Return (x, y) of the center of cell containing provided text 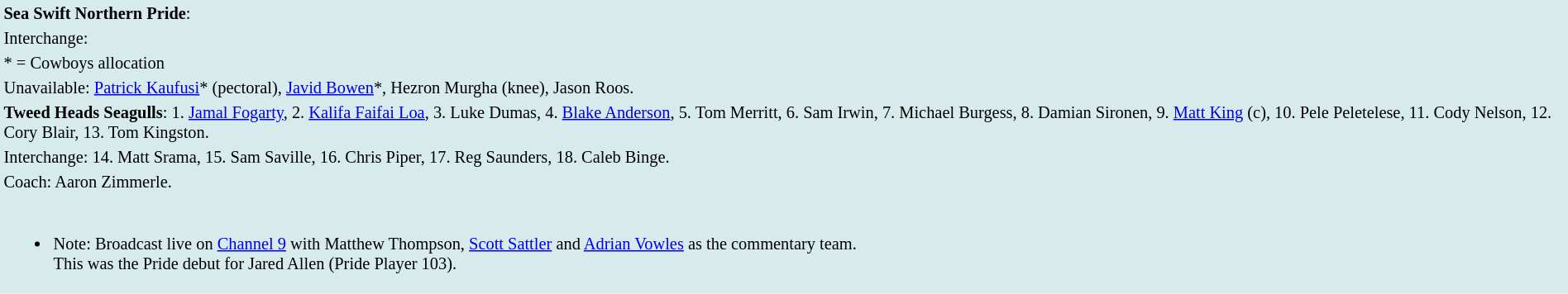
Interchange: (784, 38)
Sea Swift Northern Pride: (784, 13)
* = Cowboys allocation (784, 63)
Coach: Aaron Zimmerle. (784, 182)
Interchange: 14. Matt Srama, 15. Sam Saville, 16. Chris Piper, 17. Reg Saunders, 18. Caleb Binge. (784, 157)
Unavailable: Patrick Kaufusi* (pectoral), Javid Bowen*, Hezron Murgha (knee), Jason Roos. (784, 88)
